Determine the [x, y] coordinate at the center of the cell enclosing the given text.  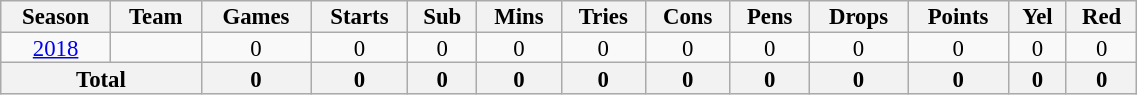
Starts [360, 16]
Pens [770, 16]
Drops [858, 16]
Games [256, 16]
Sub [442, 16]
Season [56, 16]
Tries [603, 16]
Points [958, 16]
Team [156, 16]
Yel [1037, 16]
2018 [56, 48]
Cons [688, 16]
Mins [520, 16]
Red [1101, 16]
Total [101, 78]
